Determine the [x, y] coordinate at the center of the cell enclosing the given text.  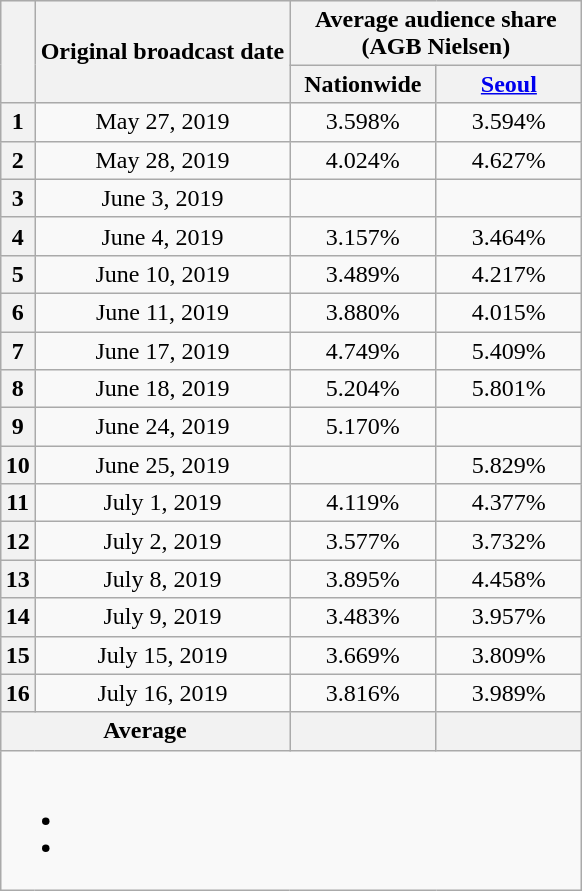
June 10, 2019 [162, 274]
Average audience share(AGB Nielsen) [436, 32]
Original broadcast date [162, 52]
3.880% [363, 312]
3.732% [509, 541]
11 [18, 503]
May 28, 2019 [162, 160]
3.157% [363, 236]
16 [18, 693]
May 27, 2019 [162, 122]
3 [18, 198]
June 11, 2019 [162, 312]
3.989% [509, 693]
3.464% [509, 236]
4.377% [509, 503]
3.483% [363, 617]
June 3, 2019 [162, 198]
June 4, 2019 [162, 236]
5.204% [363, 389]
10 [18, 465]
4.024% [363, 160]
July 1, 2019 [162, 503]
1 [18, 122]
4.458% [509, 579]
July 2, 2019 [162, 541]
July 8, 2019 [162, 579]
2 [18, 160]
12 [18, 541]
5.170% [363, 427]
June 18, 2019 [162, 389]
14 [18, 617]
5.829% [509, 465]
4.627% [509, 160]
4.015% [509, 312]
4.749% [363, 351]
4 [18, 236]
15 [18, 655]
June 24, 2019 [162, 427]
13 [18, 579]
5 [18, 274]
5.409% [509, 351]
3.957% [509, 617]
9 [18, 427]
Seoul [509, 84]
June 17, 2019 [162, 351]
July 16, 2019 [162, 693]
7 [18, 351]
3.594% [509, 122]
Average [145, 731]
4.217% [509, 274]
July 15, 2019 [162, 655]
July 9, 2019 [162, 617]
4.119% [363, 503]
3.809% [509, 655]
3.598% [363, 122]
6 [18, 312]
5.801% [509, 389]
3.489% [363, 274]
8 [18, 389]
3.669% [363, 655]
June 25, 2019 [162, 465]
3.577% [363, 541]
Nationwide [363, 84]
3.816% [363, 693]
3.895% [363, 579]
